For the text-containing cell, return its midpoint in [x, y] coordinate format. 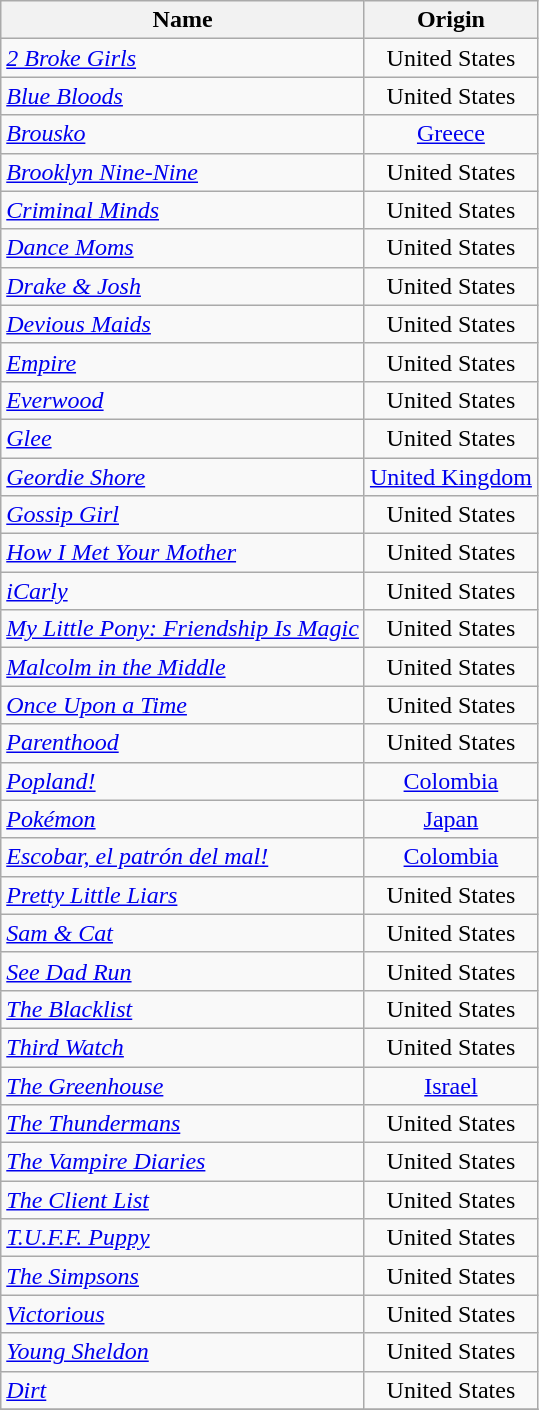
Japan [450, 819]
Name [183, 20]
Glee [183, 438]
Criminal Minds [183, 210]
Devious Maids [183, 324]
Geordie Shore [183, 477]
Empire [183, 362]
Gossip Girl [183, 515]
Dance Moms [183, 248]
Third Watch [183, 1047]
Malcolm in the Middle [183, 667]
Once Upon a Time [183, 705]
Origin [450, 20]
2 Broke Girls [183, 58]
The Greenhouse [183, 1085]
Israel [450, 1085]
iCarly [183, 591]
Young Sheldon [183, 1352]
Brooklyn Nine-Nine [183, 172]
The Client List [183, 1200]
Sam & Cat [183, 933]
United Kingdom [450, 477]
Greece [450, 134]
Blue Bloods [183, 96]
Pretty Little Liars [183, 895]
Drake & Josh [183, 286]
My Little Pony: Friendship Is Magic [183, 629]
The Thundermans [183, 1124]
Everwood [183, 400]
Brousko [183, 134]
The Simpsons [183, 1276]
How I Met Your Mother [183, 553]
Escobar, el patrón del mal! [183, 857]
Victorious [183, 1314]
See Dad Run [183, 971]
Popland! [183, 781]
T.U.F.F. Puppy [183, 1238]
The Vampire Diaries [183, 1162]
Parenthood [183, 743]
Pokémon [183, 819]
The Blacklist [183, 1009]
Dirt [183, 1390]
